Pinpoint the cell where the given text exists, returning its [X, Y] midpoint coordinate. 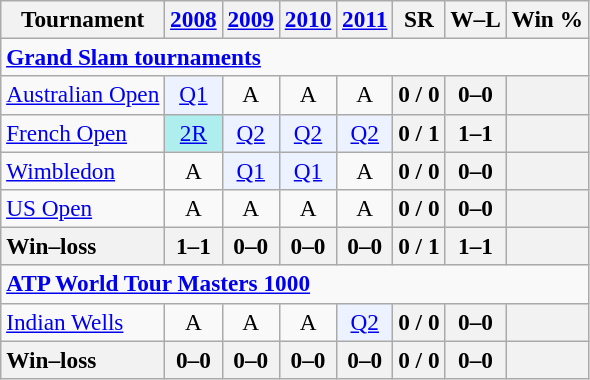
Tournament [83, 19]
US Open [83, 208]
Wimbledon [83, 170]
2011 [365, 19]
Australian Open [83, 95]
Win % [547, 19]
W–L [476, 19]
Grand Slam tournaments [295, 57]
2008 [194, 19]
Indian Wells [83, 322]
ATP World Tour Masters 1000 [295, 284]
2010 [308, 19]
2R [194, 133]
2009 [250, 19]
French Open [83, 133]
SR [419, 19]
